Find where the given text appears and provide that cell's center as [x, y] coordinate. 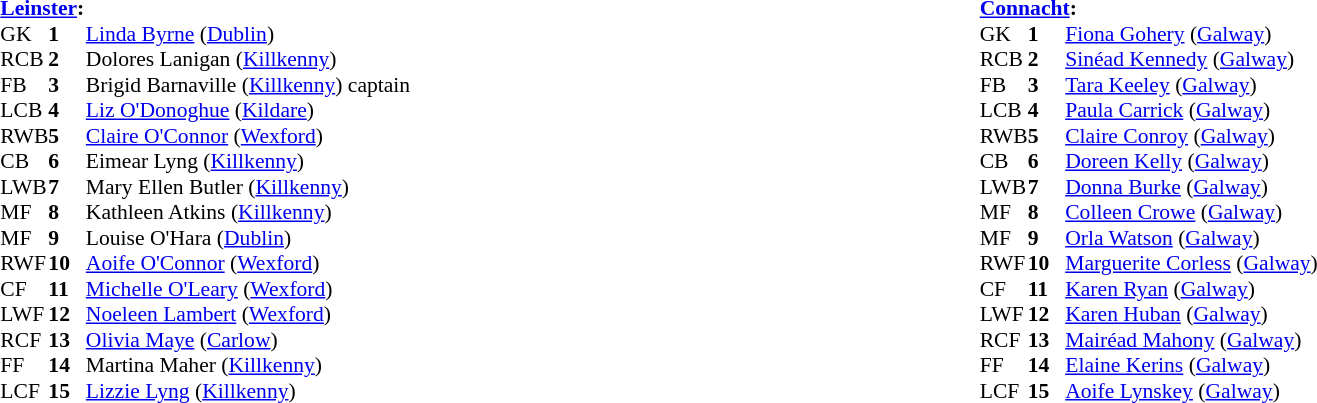
Louise O'Hara (Dublin) [248, 238]
Martina Maher (Killkenny) [248, 365]
Brigid Barnaville (Killkenny) captain [248, 85]
Kathleen Atkins (Killkenny) [248, 213]
Mary Ellen Butler (Killkenny) [248, 187]
Olivia Maye (Carlow) [248, 340]
Liz O'Donoghue (Kildare) [248, 111]
Michelle O'Leary (Wexford) [248, 289]
Claire O'Connor (Wexford) [248, 136]
Linda Byrne (Dublin) [248, 34]
Aoife O'Connor (Wexford) [248, 263]
Dolores Lanigan (Killkenny) [248, 59]
Eimear Lyng (Killkenny) [248, 161]
Noeleen Lambert (Wexford) [248, 315]
